Return (x, y) of the center of cell containing provided text 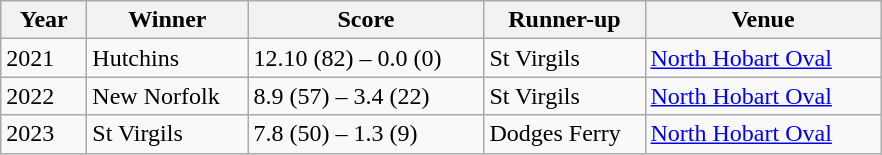
8.9 (57) – 3.4 (22) (366, 96)
Year (44, 20)
2022 (44, 96)
Hutchins (168, 58)
7.8 (50) – 1.3 (9) (366, 134)
2023 (44, 134)
Runner-up (564, 20)
12.10 (82) – 0.0 (0) (366, 58)
2021 (44, 58)
Winner (168, 20)
Venue (763, 20)
Score (366, 20)
Dodges Ferry (564, 134)
New Norfolk (168, 96)
